Detect which cell encompasses the target text, then output its [x, y] center coordinate. 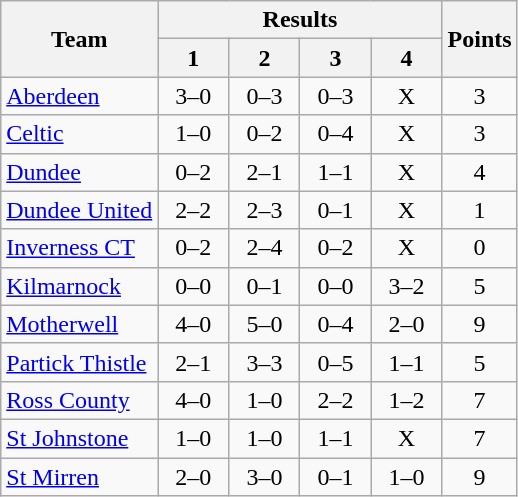
St Johnstone [80, 438]
0–5 [336, 362]
5–0 [264, 324]
Results [300, 20]
3–2 [406, 286]
1–2 [406, 400]
Dundee [80, 172]
Inverness CT [80, 248]
Team [80, 39]
0 [480, 248]
Partick Thistle [80, 362]
2–3 [264, 210]
3–3 [264, 362]
2 [264, 58]
Ross County [80, 400]
Points [480, 39]
St Mirren [80, 477]
Celtic [80, 134]
Kilmarnock [80, 286]
2–4 [264, 248]
Dundee United [80, 210]
Aberdeen [80, 96]
Motherwell [80, 324]
